From the cell containing the given text, extract its center point as (X, Y) coordinate. 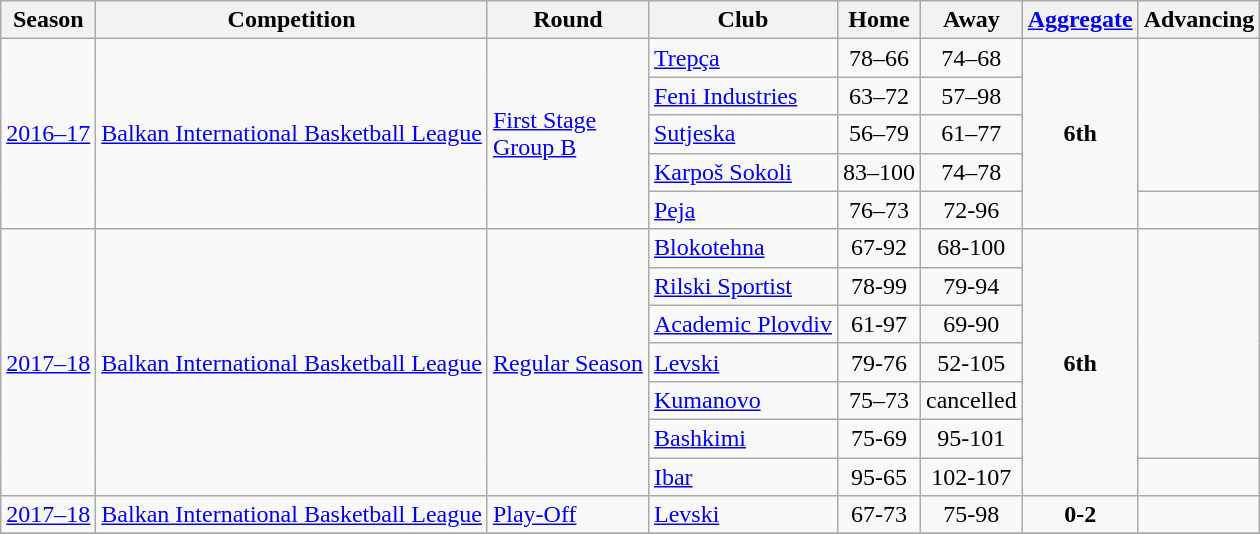
Club (742, 20)
Round (568, 20)
75-98 (972, 515)
67-73 (878, 515)
Competition (292, 20)
Rilski Sportist (742, 286)
61-97 (878, 324)
Aggregate (1080, 20)
68-100 (972, 248)
Bashkimi (742, 438)
Advancing (1199, 20)
cancelled (972, 400)
First StageGroup B (568, 134)
67-92 (878, 248)
75–73 (878, 400)
79-94 (972, 286)
2016–17 (48, 134)
Karpoš Sokoli (742, 172)
78-99 (878, 286)
Away (972, 20)
Kumanovo (742, 400)
Academic Plovdiv (742, 324)
102-107 (972, 477)
72-96 (972, 210)
Peja (742, 210)
Play-Off (568, 515)
57–98 (972, 96)
76–73 (878, 210)
52-105 (972, 362)
95-101 (972, 438)
69-90 (972, 324)
79-76 (878, 362)
0-2 (1080, 515)
56–79 (878, 134)
Ibar (742, 477)
74–68 (972, 58)
74–78 (972, 172)
Season (48, 20)
78–66 (878, 58)
Sutjeska (742, 134)
95-65 (878, 477)
Feni Industries (742, 96)
75-69 (878, 438)
Trepça (742, 58)
63–72 (878, 96)
Home (878, 20)
83–100 (878, 172)
61–77 (972, 134)
Blokotehna (742, 248)
Regular Season (568, 362)
